Return the (x, y) coordinate for the center point of the cell that contains the specified text.  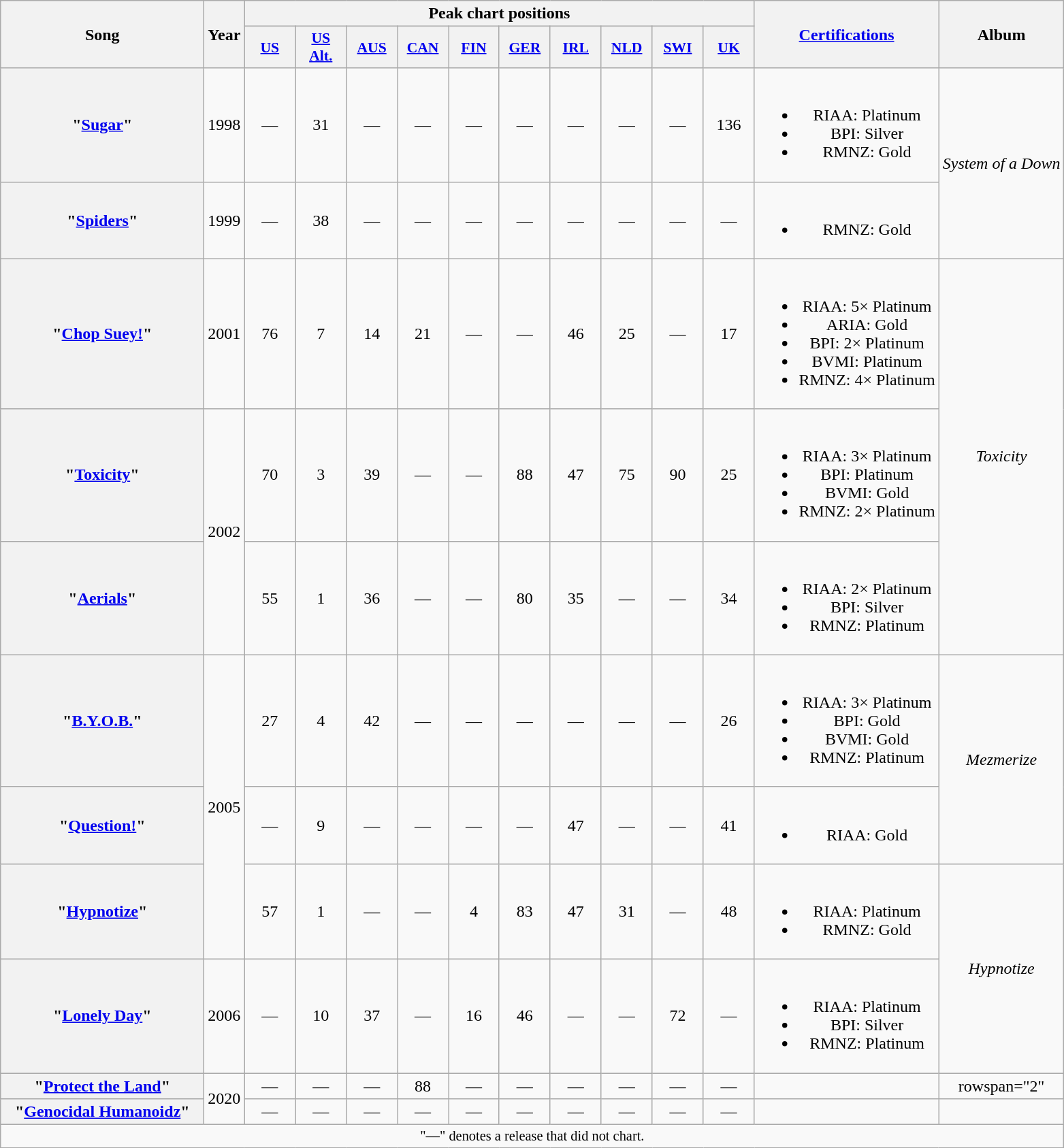
"B.Y.O.B." (102, 721)
RMNZ: Gold (847, 220)
57 (270, 911)
26 (728, 721)
75 (626, 475)
AUS (372, 48)
"Hypnotize" (102, 911)
38 (321, 220)
83 (524, 911)
Toxicity (1001, 457)
35 (576, 597)
"Toxicity" (102, 475)
Year (225, 34)
Album (1001, 34)
NLD (626, 48)
14 (372, 333)
27 (270, 721)
34 (728, 597)
42 (372, 721)
1999 (225, 220)
17 (728, 333)
IRL (576, 48)
9 (321, 825)
Mezmerize (1001, 759)
SWI (678, 48)
2002 (225, 532)
39 (372, 475)
1998 (225, 125)
16 (474, 1015)
72 (678, 1015)
10 (321, 1015)
RIAA: Gold (847, 825)
USAlt. (321, 48)
Song (102, 34)
21 (423, 333)
2005 (225, 807)
3 (321, 475)
RIAA: PlatinumBPI: SilverRMNZ: Platinum (847, 1015)
36 (372, 597)
37 (372, 1015)
Certifications (847, 34)
RIAA: 3× PlatinumBPI: PlatinumBVMI: GoldRMNZ: 2× Platinum (847, 475)
80 (524, 597)
48 (728, 911)
"Genocidal Humanoidz" (102, 1112)
41 (728, 825)
"Spiders" (102, 220)
UK (728, 48)
7 (321, 333)
"—" denotes a release that did not chart. (532, 1136)
2006 (225, 1015)
2020 (225, 1098)
GER (524, 48)
"Lonely Day" (102, 1015)
Peak chart positions (500, 14)
70 (270, 475)
US (270, 48)
"Sugar" (102, 125)
RIAA: 5× PlatinumARIA: GoldBPI: 2× PlatinumBVMI: PlatinumRMNZ: 4× Platinum (847, 333)
"Chop Suey!" (102, 333)
RIAA: PlatinumBPI: SilverRMNZ: Gold (847, 125)
136 (728, 125)
System of a Down (1001, 163)
"Aerials" (102, 597)
55 (270, 597)
76 (270, 333)
2001 (225, 333)
"Question!" (102, 825)
"Protect the Land" (102, 1085)
RIAA: 2× PlatinumBPI: SilverRMNZ: Platinum (847, 597)
Hypnotize (1001, 968)
CAN (423, 48)
RIAA: PlatinumRMNZ: Gold (847, 911)
rowspan="2" (1001, 1085)
RIAA: 3× PlatinumBPI: GoldBVMI: GoldRMNZ: Platinum (847, 721)
90 (678, 475)
FIN (474, 48)
